Find where the given text appears and provide that cell's center as (x, y) coordinate. 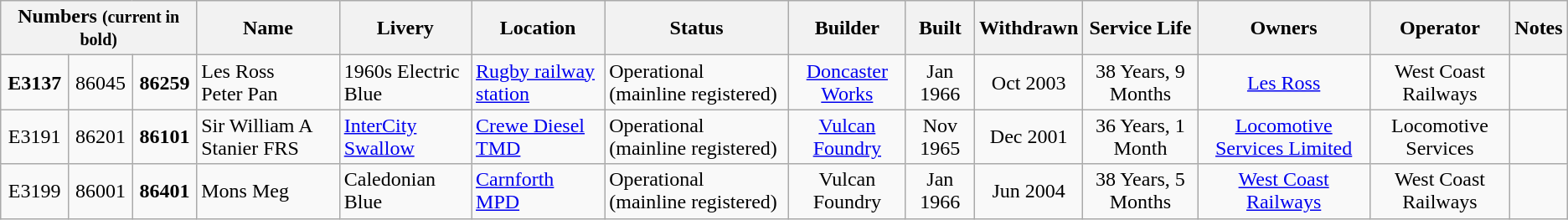
E3199 (35, 191)
Caledonian Blue (405, 191)
86259 (164, 82)
Oct 2003 (1029, 82)
86001 (101, 191)
Jun 2004 (1029, 191)
Withdrawn (1029, 28)
Dec 2001 (1029, 137)
Crewe Diesel TMD (538, 137)
Les Ross (1283, 82)
38 Years, 5 Months (1141, 191)
E3191 (35, 137)
Nov 1965 (940, 137)
Name (268, 28)
1960s Electric Blue (405, 82)
E3137 (35, 82)
Built (940, 28)
86045 (101, 82)
InterCity Swallow (405, 137)
Rugby railway station (538, 82)
Doncaster Works (848, 82)
Builder (848, 28)
Mons Meg (268, 191)
Locomotive Services Limited (1283, 137)
Les RossPeter Pan (268, 82)
86401 (164, 191)
Status (697, 28)
Location (538, 28)
Locomotive Services (1439, 137)
Sir William A Stanier FRS (268, 137)
36 Years, 1 Month (1141, 137)
Service Life (1141, 28)
Livery (405, 28)
Operator (1439, 28)
38 Years, 9 Months (1141, 82)
Numbers (current in bold) (99, 28)
Notes (1540, 28)
86101 (164, 137)
Owners (1283, 28)
86201 (101, 137)
Carnforth MPD (538, 191)
